Provide the (x, y) coordinate of the cell's center where the given text is located.  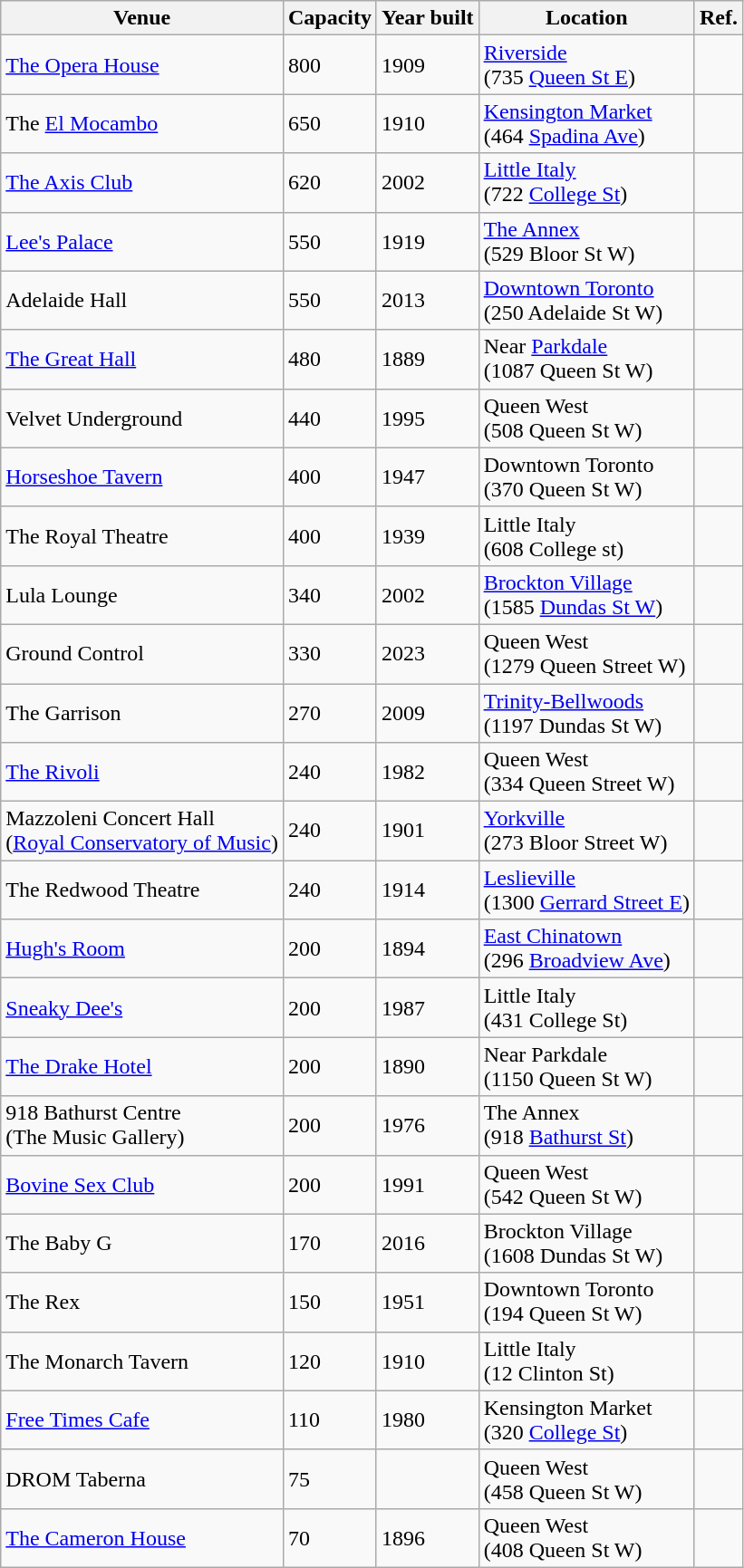
1976 (428, 1125)
440 (330, 418)
150 (330, 1303)
340 (330, 594)
Queen West(334 Queen Street W) (586, 772)
Yorkville(273 Bloor Street W) (586, 832)
Little Italy(608 College st) (586, 536)
Lula Lounge (142, 594)
Capacity (330, 18)
1982 (428, 772)
2013 (428, 301)
1890 (428, 1067)
1909 (428, 65)
Lee's Palace (142, 241)
1980 (428, 1420)
Kensington Market(464 Spadina Ave) (586, 123)
The Annex(529 Bloor St W) (586, 241)
Ground Control (142, 654)
Hugh's Room (142, 949)
270 (330, 712)
Ref. (718, 18)
Leslieville(1300 Gerrard Street E) (586, 890)
The El Mocambo (142, 123)
The Garrison (142, 712)
Location (586, 18)
The Opera House (142, 65)
DROM Taberna (142, 1478)
Little Italy(722 College St) (586, 183)
Bovine Sex Club (142, 1185)
480 (330, 359)
2023 (428, 654)
East Chinatown(296 Broadview Ave) (586, 949)
620 (330, 183)
918 Bathurst Centre(The Music Gallery) (142, 1125)
1991 (428, 1185)
1939 (428, 536)
1987 (428, 1007)
Queen West(542 Queen St W) (586, 1185)
330 (330, 654)
Year built (428, 18)
The Rex (142, 1303)
Near Parkdale(1087 Queen St W) (586, 359)
Downtown Toronto(194 Queen St W) (586, 1303)
70 (330, 1538)
1914 (428, 890)
The Royal Theatre (142, 536)
Downtown Toronto(250 Adelaide St W) (586, 301)
120 (330, 1361)
Kensington Market(320 College St) (586, 1420)
800 (330, 65)
Little Italy(431 College St) (586, 1007)
1901 (428, 832)
Sneaky Dee's (142, 1007)
The Redwood Theatre (142, 890)
Brockton Village(1585 Dundas St W) (586, 594)
Free Times Cafe (142, 1420)
650 (330, 123)
The Baby G (142, 1243)
Brockton Village(1608 Dundas St W) (586, 1243)
The Rivoli (142, 772)
2016 (428, 1243)
The Axis Club (142, 183)
Adelaide Hall (142, 301)
Queen West(408 Queen St W) (586, 1538)
Downtown Toronto(370 Queen St W) (586, 476)
Queen West(508 Queen St W) (586, 418)
1951 (428, 1303)
Near Parkdale(1150 Queen St W) (586, 1067)
1896 (428, 1538)
Queen West(1279 Queen Street W) (586, 654)
170 (330, 1243)
1919 (428, 241)
110 (330, 1420)
1894 (428, 949)
Venue (142, 18)
Queen West(458 Queen St W) (586, 1478)
The Drake Hotel (142, 1067)
The Great Hall (142, 359)
1889 (428, 359)
2009 (428, 712)
Trinity-Bellwoods(1197 Dundas St W) (586, 712)
The Monarch Tavern (142, 1361)
Velvet Underground (142, 418)
Little Italy(12 Clinton St) (586, 1361)
Mazzoleni Concert Hall(Royal Conservatory of Music) (142, 832)
Horseshoe Tavern (142, 476)
1947 (428, 476)
Riverside(735 Queen St E) (586, 65)
75 (330, 1478)
1995 (428, 418)
The Cameron House (142, 1538)
The Annex(918 Bathurst St) (586, 1125)
